Scan for the cell matching the given text and deliver its [X, Y] coordinate at center. 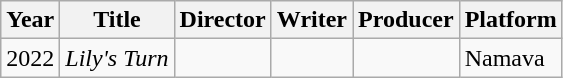
Writer [312, 20]
Title [117, 20]
Year [30, 20]
Namava [510, 58]
2022 [30, 58]
Producer [406, 20]
Platform [510, 20]
Director [222, 20]
Lily's Turn [117, 58]
